For the text-containing cell, return its midpoint in (X, Y) coordinate format. 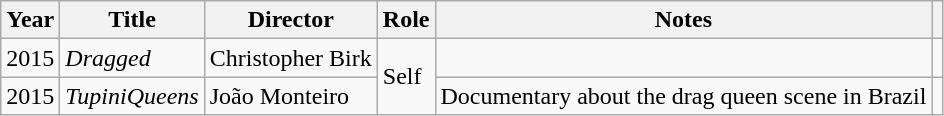
Notes (684, 20)
Self (406, 77)
João Monteiro (290, 96)
TupiniQueens (132, 96)
Year (30, 20)
Role (406, 20)
Director (290, 20)
Documentary about the drag queen scene in Brazil (684, 96)
Christopher Birk (290, 58)
Title (132, 20)
Dragged (132, 58)
